Search for the cell housing the specified text and yield its [x, y] center coordinate. 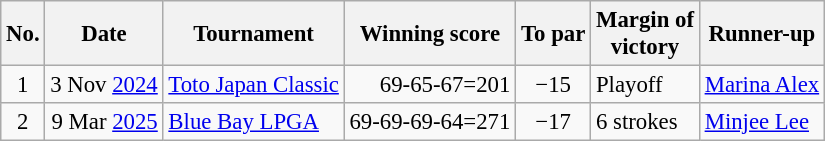
No. [23, 34]
69-69-69-64=271 [430, 122]
−17 [554, 122]
To par [554, 34]
1 [23, 85]
Tournament [254, 34]
3 Nov 2024 [104, 85]
Playoff [646, 85]
−15 [554, 85]
Minjee Lee [762, 122]
Runner-up [762, 34]
Marina Alex [762, 85]
Toto Japan Classic [254, 85]
Blue Bay LPGA [254, 122]
Margin ofvictory [646, 34]
2 [23, 122]
6 strokes [646, 122]
9 Mar 2025 [104, 122]
69-65-67=201 [430, 85]
Winning score [430, 34]
Date [104, 34]
